Provide the (x, y) coordinate of the cell's center where the given text is located.  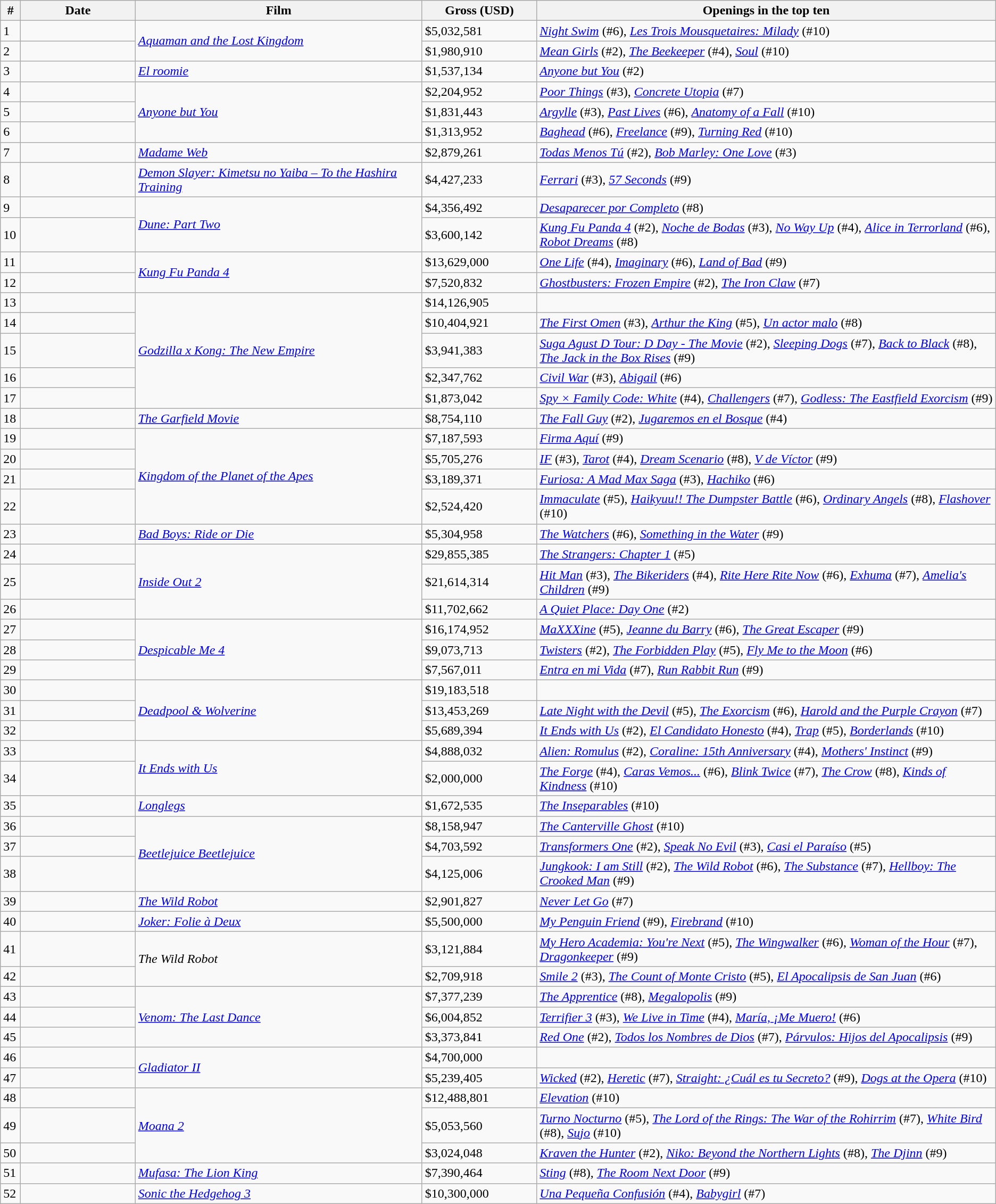
Aquaman and the Lost Kingdom (279, 41)
$5,705,276 (479, 459)
IF (#3), Tarot (#4), Dream Scenario (#8), V de Víctor (#9) (766, 459)
Inside Out 2 (279, 581)
$3,373,841 (479, 1037)
32 (11, 731)
Night Swim (#6), Les Trois Mousquetaires: Milady (#10) (766, 31)
Furiosa: A Mad Max Saga (#3), Hachiko (#6) (766, 479)
6 (11, 132)
It Ends with Us (#2), El Candidato Honesto (#4), Trap (#5), Borderlands (#10) (766, 731)
12 (11, 283)
Bad Boys: Ride or Die (279, 534)
$5,689,394 (479, 731)
40 (11, 921)
$9,073,713 (479, 650)
18 (11, 418)
20 (11, 459)
$29,855,385 (479, 554)
Kingdom of the Planet of the Apes (279, 476)
22 (11, 507)
$3,121,884 (479, 949)
49 (11, 1125)
31 (11, 711)
29 (11, 670)
$10,300,000 (479, 1193)
Terrifier 3 (#3), We Live in Time (#4), María, ¡Me Muero! (#6) (766, 1017)
36 (11, 826)
$3,024,048 (479, 1153)
25 (11, 581)
5 (11, 112)
1 (11, 31)
Gross (USD) (479, 11)
$3,600,142 (479, 234)
33 (11, 751)
$3,189,371 (479, 479)
48 (11, 1098)
Dune: Part Two (279, 225)
$4,125,006 (479, 874)
7 (11, 152)
The Fall Guy (#2), Jugaremos en el Bosque (#4) (766, 418)
Openings in the top ten (766, 11)
27 (11, 629)
Wicked (#2), Heretic (#7), Straight: ¿Cuál es tu Secreto? (#9), Dogs at the Opera (#10) (766, 1078)
It Ends with Us (279, 769)
Moana 2 (279, 1125)
$7,390,464 (479, 1173)
$4,356,492 (479, 207)
$4,703,592 (479, 846)
Despicable Me 4 (279, 649)
41 (11, 949)
Entra en mi Vida (#7), Run Rabbit Run (#9) (766, 670)
Red One (#2), Todos los Nombres de Dios (#7), Párvulos: Hijos del Apocalipsis (#9) (766, 1037)
Kung Fu Panda 4 (#2), Noche de Bodas (#3), No Way Up (#4), Alice in Terrorland (#6), Robot Dreams (#8) (766, 234)
28 (11, 650)
19 (11, 439)
Film (279, 11)
Civil War (#3), Abigail (#6) (766, 378)
$4,888,032 (479, 751)
13 (11, 303)
One Life (#4), Imaginary (#6), Land of Bad (#9) (766, 262)
$13,453,269 (479, 711)
Mufasa: The Lion King (279, 1173)
$10,404,921 (479, 323)
$5,032,581 (479, 31)
Baghead (#6), Freelance (#9), Turning Red (#10) (766, 132)
2 (11, 51)
3 (11, 71)
Godzilla x Kong: The New Empire (279, 350)
38 (11, 874)
$14,126,905 (479, 303)
$5,053,560 (479, 1125)
The Watchers (#6), Something in the Water (#9) (766, 534)
4 (11, 92)
Transformers One (#2), Speak No Evil (#3), Casi el Paraíso (#5) (766, 846)
Demon Slayer: Kimetsu no Yaiba – To the Hashira Training (279, 180)
$16,174,952 (479, 629)
$21,614,314 (479, 581)
Sonic the Hedgehog 3 (279, 1193)
46 (11, 1058)
Never Let Go (#7) (766, 901)
Poor Things (#3), Concrete Utopia (#7) (766, 92)
21 (11, 479)
47 (11, 1078)
$2,524,420 (479, 507)
The Strangers: Chapter 1 (#5) (766, 554)
Gladiator II (279, 1068)
A Quiet Place: Day One (#2) (766, 609)
$2,000,000 (479, 778)
My Hero Academia: You're Next (#5), The Wingwalker (#6), Woman of the Hour (#7), Dragonkeeper (#9) (766, 949)
51 (11, 1173)
The Inseparables (#10) (766, 806)
El roomie (279, 71)
$19,183,518 (479, 690)
45 (11, 1037)
$4,700,000 (479, 1058)
$13,629,000 (479, 262)
$2,204,952 (479, 92)
Venom: The Last Dance (279, 1017)
Spy × Family Code: White (#4), Challengers (#7), Godless: The Eastfield Exorcism (#9) (766, 398)
42 (11, 976)
Argylle (#3), Past Lives (#6), Anatomy of a Fall (#10) (766, 112)
$1,873,042 (479, 398)
$6,004,852 (479, 1017)
Desaparecer por Completo (#8) (766, 207)
Elevation (#10) (766, 1098)
Turno Nocturno (#5), The Lord of the Rings: The War of the Rohirrim (#7), White Bird (#8), Sujo (#10) (766, 1125)
Anyone but You (279, 112)
$2,901,827 (479, 901)
43 (11, 996)
24 (11, 554)
52 (11, 1193)
Hit Man (#3), The Bikeriders (#4), Rite Here Rite Now (#6), Exhuma (#7), Amelia's Children (#9) (766, 581)
Madame Web (279, 152)
8 (11, 180)
34 (11, 778)
$12,488,801 (479, 1098)
Late Night with the Devil (#5), The Exorcism (#6), Harold and the Purple Crayon (#7) (766, 711)
Joker: Folie à Deux (279, 921)
Longlegs (279, 806)
$3,941,383 (479, 350)
Firma Aquí (#9) (766, 439)
$8,158,947 (479, 826)
Ferrari (#3), 57 Seconds (#9) (766, 180)
15 (11, 350)
$11,702,662 (479, 609)
$7,377,239 (479, 996)
$7,567,011 (479, 670)
14 (11, 323)
30 (11, 690)
Una Pequeña Confusión (#4), Babygirl (#7) (766, 1193)
Sting (#8), The Room Next Door (#9) (766, 1173)
The Apprentice (#8), Megalopolis (#9) (766, 996)
17 (11, 398)
Mean Girls (#2), The Beekeeper (#4), Soul (#10) (766, 51)
Anyone but You (#2) (766, 71)
# (11, 11)
Date (78, 11)
My Penguin Friend (#9), Firebrand (#10) (766, 921)
$1,537,134 (479, 71)
39 (11, 901)
$1,831,443 (479, 112)
$1,980,910 (479, 51)
$1,672,535 (479, 806)
$8,754,110 (479, 418)
$7,520,832 (479, 283)
23 (11, 534)
Jungkook: I am Still (#2), The Wild Robot (#6), The Substance (#7), Hellboy: The Crooked Man (#9) (766, 874)
The Canterville Ghost (#10) (766, 826)
35 (11, 806)
$5,304,958 (479, 534)
$2,347,762 (479, 378)
Todas Menos Tú (#2), Bob Marley: One Love (#3) (766, 152)
Immaculate (#5), Haikyuu!! The Dumpster Battle (#6), Ordinary Angels (#8), Flashover (#10) (766, 507)
The First Omen (#3), Arthur the King (#5), Un actor malo (#8) (766, 323)
37 (11, 846)
$5,500,000 (479, 921)
50 (11, 1153)
$2,879,261 (479, 152)
$5,239,405 (479, 1078)
$7,187,593 (479, 439)
Suga Agust D Tour: D Day - The Movie (#2), Sleeping Dogs (#7), Back to Black (#8), The Jack in the Box Rises (#9) (766, 350)
The Garfield Movie (279, 418)
Twisters (#2), The Forbidden Play (#5), Fly Me to the Moon (#6) (766, 650)
$2,709,918 (479, 976)
Kraven the Hunter (#2), Niko: Beyond the Northern Lights (#8), The Djinn (#9) (766, 1153)
$1,313,952 (479, 132)
11 (11, 262)
$4,427,233 (479, 180)
26 (11, 609)
Kung Fu Panda 4 (279, 272)
MaXXXine (#5), Jeanne du Barry (#6), The Great Escaper (#9) (766, 629)
Smile 2 (#3), The Count of Monte Cristo (#5), El Apocalipsis de San Juan (#6) (766, 976)
9 (11, 207)
44 (11, 1017)
10 (11, 234)
Beetlejuice Beetlejuice (279, 854)
Ghostbusters: Frozen Empire (#2), The Iron Claw (#7) (766, 283)
Alien: Romulus (#2), Coraline: 15th Anniversary (#4), Mothers' Instinct (#9) (766, 751)
Deadpool & Wolverine (279, 711)
16 (11, 378)
The Forge (#4), Caras Vemos... (#6), Blink Twice (#7), The Crow (#8), Kinds of Kindness (#10) (766, 778)
